Find where the given text appears and provide that cell's center as [x, y] coordinate. 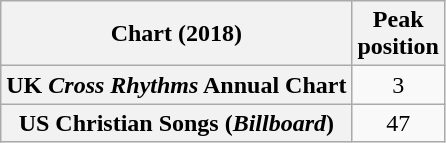
Chart (2018) [176, 34]
US Christian Songs (Billboard) [176, 123]
47 [398, 123]
UK Cross Rhythms Annual Chart [176, 85]
Peakposition [398, 34]
3 [398, 85]
